Return (X, Y) of the center of cell containing provided text 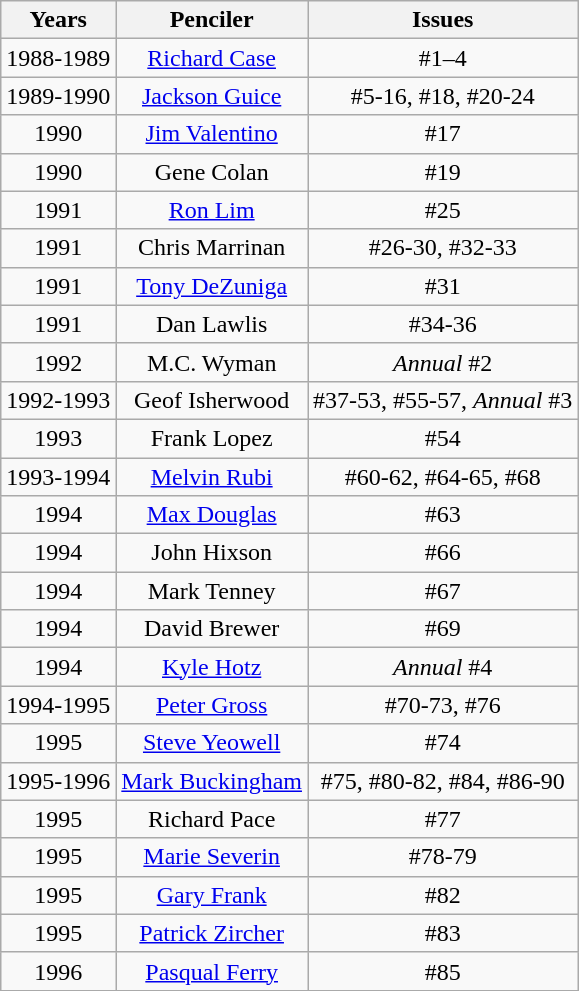
Kyle Hotz (212, 667)
1989-1990 (58, 96)
Dan Lawlis (212, 324)
Ron Lim (212, 210)
1988-1989 (58, 58)
M.C. Wyman (212, 362)
John Hixson (212, 553)
Annual #2 (443, 362)
1994-1995 (58, 705)
Peter Gross (212, 705)
Richard Pace (212, 819)
#37-53, #55-57, Annual #3 (443, 400)
#78-79 (443, 857)
1996 (58, 971)
#25 (443, 210)
Years (58, 20)
Richard Case (212, 58)
#26-30, #32-33 (443, 248)
#85 (443, 971)
#54 (443, 438)
Melvin Rubi (212, 477)
#34-36 (443, 324)
Mark Buckingham (212, 781)
#31 (443, 286)
#63 (443, 515)
Issues (443, 20)
David Brewer (212, 629)
1992-1993 (58, 400)
1993-1994 (58, 477)
Steve Yeowell (212, 743)
Jackson Guice (212, 96)
#67 (443, 591)
Chris Marrinan (212, 248)
Max Douglas (212, 515)
#77 (443, 819)
#83 (443, 933)
Jim Valentino (212, 134)
1992 (58, 362)
1995-1996 (58, 781)
Gene Colan (212, 172)
#74 (443, 743)
Pasqual Ferry (212, 971)
Gary Frank (212, 895)
Geof Isherwood (212, 400)
#60-62, #64-65, #68 (443, 477)
Patrick Zircher (212, 933)
#1–4 (443, 58)
#5-16, #18, #20-24 (443, 96)
#70-73, #76 (443, 705)
Annual #4 (443, 667)
#82 (443, 895)
Marie Severin (212, 857)
Frank Lopez (212, 438)
Mark Tenney (212, 591)
Penciler (212, 20)
#66 (443, 553)
Tony DeZuniga (212, 286)
#69 (443, 629)
#19 (443, 172)
#17 (443, 134)
#75, #80-82, #84, #86-90 (443, 781)
1993 (58, 438)
